From the cell containing the given text, extract its center point as [X, Y] coordinate. 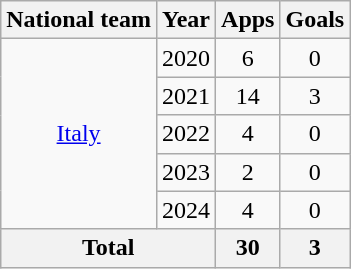
14 [248, 96]
2020 [186, 58]
2024 [186, 210]
2023 [186, 172]
Year [186, 20]
Total [108, 248]
2022 [186, 134]
Goals [315, 20]
Italy [79, 134]
Apps [248, 20]
2 [248, 172]
30 [248, 248]
6 [248, 58]
National team [79, 20]
2021 [186, 96]
